For the text-containing cell, return its midpoint in (x, y) coordinate format. 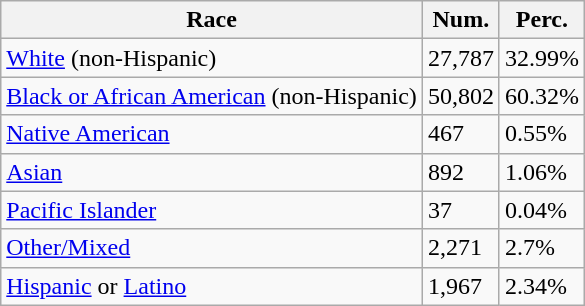
White (non-Hispanic) (212, 58)
1.06% (542, 172)
0.55% (542, 134)
Asian (212, 172)
2,271 (460, 248)
467 (460, 134)
37 (460, 210)
Other/Mixed (212, 248)
32.99% (542, 58)
892 (460, 172)
Num. (460, 20)
Native American (212, 134)
Perc. (542, 20)
2.34% (542, 286)
Race (212, 20)
27,787 (460, 58)
Black or African American (non-Hispanic) (212, 96)
2.7% (542, 248)
0.04% (542, 210)
Hispanic or Latino (212, 286)
50,802 (460, 96)
Pacific Islander (212, 210)
1,967 (460, 286)
60.32% (542, 96)
